Return the (x, y) coordinate for the center point of the cell that contains the specified text.  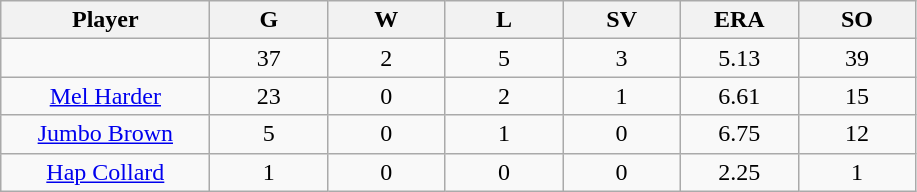
5.13 (739, 58)
6.61 (739, 96)
12 (857, 134)
G (269, 20)
ERA (739, 20)
Hap Collard (106, 172)
15 (857, 96)
3 (622, 58)
Jumbo Brown (106, 134)
39 (857, 58)
W (387, 20)
SV (622, 20)
SO (857, 20)
Mel Harder (106, 96)
Player (106, 20)
6.75 (739, 134)
2.25 (739, 172)
23 (269, 96)
37 (269, 58)
L (504, 20)
